Search for the cell housing the specified text and yield its [X, Y] center coordinate. 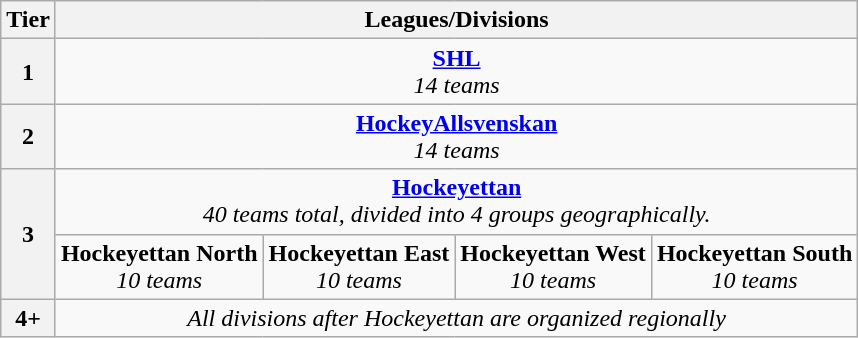
Tier [28, 20]
Hockeyettan North10 teams [159, 266]
Hockeyettan40 teams total, divided into 4 groups geographically. [456, 202]
Hockeyettan East10 teams [359, 266]
Hockeyettan West10 teams [554, 266]
Leagues/Divisions [456, 20]
SHL14 teams [456, 72]
2 [28, 136]
1 [28, 72]
All divisions after Hockeyettan are organized regionally [456, 318]
3 [28, 234]
Hockeyettan South10 teams [754, 266]
HockeyAllsvenskan14 teams [456, 136]
4+ [28, 318]
